Extract the (x, y) coordinate from the center of the cell holding the provided text.  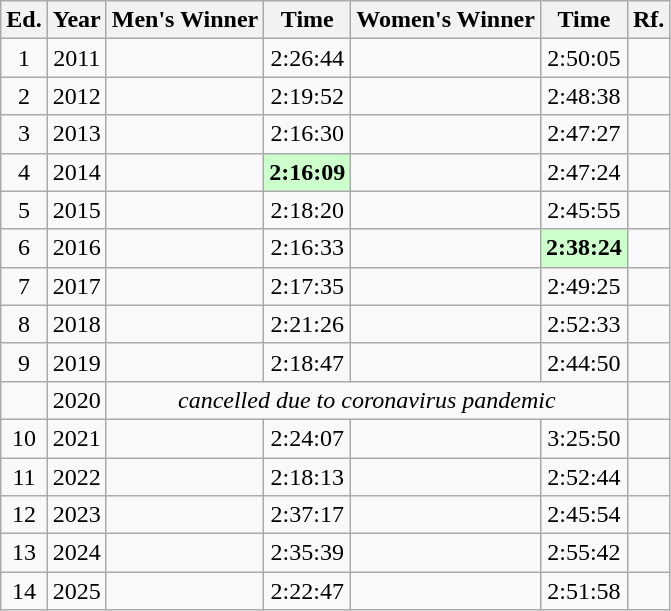
cancelled due to coronavirus pandemic (366, 400)
2016 (76, 248)
2:16:30 (308, 134)
2024 (76, 553)
2:50:05 (584, 58)
2:48:38 (584, 96)
2021 (76, 438)
12 (24, 515)
2023 (76, 515)
2:16:09 (308, 172)
2:45:55 (584, 210)
2:52:33 (584, 324)
2:49:25 (584, 286)
Rf. (648, 20)
Ed. (24, 20)
2:17:35 (308, 286)
11 (24, 477)
3 (24, 134)
2:21:26 (308, 324)
4 (24, 172)
14 (24, 591)
2:18:47 (308, 362)
2:45:54 (584, 515)
2:38:24 (584, 248)
Year (76, 20)
9 (24, 362)
2:47:27 (584, 134)
2:35:39 (308, 553)
2025 (76, 591)
1 (24, 58)
2:22:47 (308, 591)
2:18:20 (308, 210)
Women's Winner (446, 20)
2013 (76, 134)
2:19:52 (308, 96)
2017 (76, 286)
2014 (76, 172)
2:37:17 (308, 515)
2:47:24 (584, 172)
5 (24, 210)
7 (24, 286)
2015 (76, 210)
13 (24, 553)
2:44:50 (584, 362)
2:26:44 (308, 58)
2018 (76, 324)
3:25:50 (584, 438)
2:24:07 (308, 438)
2:18:13 (308, 477)
2011 (76, 58)
2019 (76, 362)
Men's Winner (185, 20)
8 (24, 324)
2 (24, 96)
2:16:33 (308, 248)
2012 (76, 96)
2:55:42 (584, 553)
10 (24, 438)
2:51:58 (584, 591)
2022 (76, 477)
2020 (76, 400)
6 (24, 248)
2:52:44 (584, 477)
